Return [X, Y] of the center of cell containing provided text 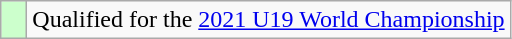
Qualified for the 2021 U19 World Championship [268, 20]
